Determine the (X, Y) coordinate at the center of the cell enclosing the given text.  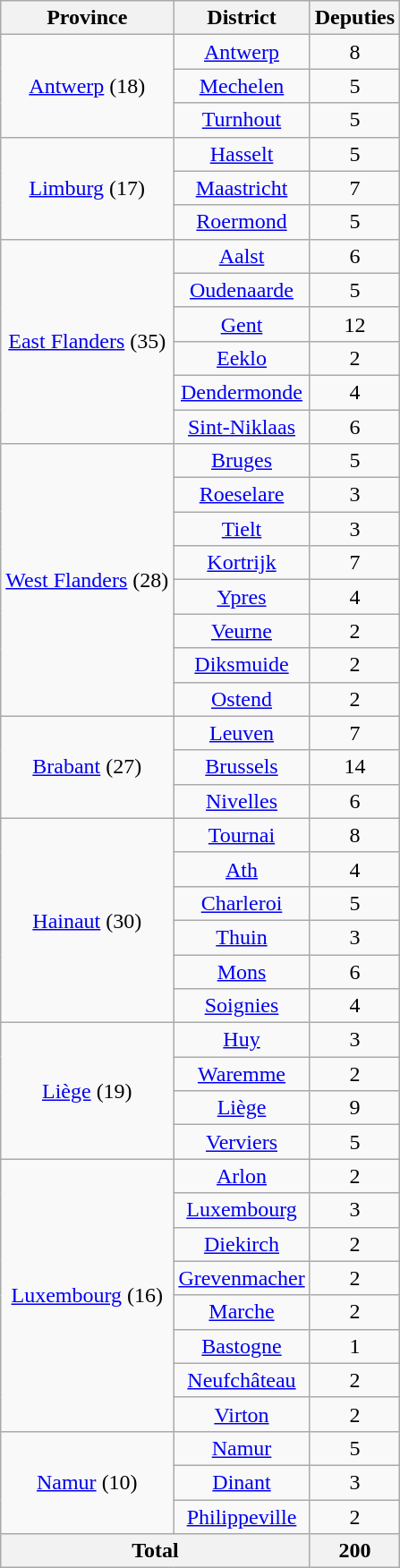
Antwerp (18) (88, 86)
Tournai (242, 835)
12 (354, 324)
Kortrijk (242, 563)
Deputies (354, 18)
Leuven (242, 733)
Soignies (242, 1006)
Roermond (242, 222)
Verviers (242, 1142)
Liège (19) (88, 1091)
Oudenaarde (242, 290)
Veurne (242, 631)
Ath (242, 869)
Brabant (27) (88, 767)
Virton (242, 1414)
Eeklo (242, 358)
Dendermonde (242, 392)
200 (354, 1551)
Roeselare (242, 495)
East Flanders (35) (88, 341)
Antwerp (242, 52)
Gent (242, 324)
Charleroi (242, 903)
Neufchâteau (242, 1380)
Waremme (242, 1074)
Marche (242, 1312)
Turnhout (242, 120)
9 (354, 1108)
Luxembourg (242, 1210)
Bruges (242, 461)
Hasselt (242, 154)
Hainaut (30) (88, 920)
Brussels (242, 767)
Limburg (17) (88, 188)
Tielt (242, 529)
Maastricht (242, 188)
1 (354, 1346)
Diksmuide (242, 665)
Grevenmacher (242, 1278)
Huy (242, 1040)
Arlon (242, 1176)
Dinant (242, 1482)
Philippeville (242, 1517)
West Flanders (28) (88, 580)
Province (88, 18)
Sint-Niklaas (242, 427)
Nivelles (242, 801)
Bastogne (242, 1346)
Namur (242, 1448)
District (242, 18)
Aalst (242, 256)
Namur (10) (88, 1482)
Mechelen (242, 86)
Liège (242, 1108)
Ypres (242, 597)
Total (156, 1551)
14 (354, 767)
Diekirch (242, 1244)
Ostend (242, 699)
Luxembourg (16) (88, 1295)
Mons (242, 971)
Thuin (242, 937)
